Output the (x, y) coordinate of the center of the cell containing the given text.  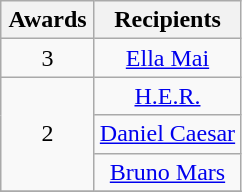
Ella Mai (167, 58)
Awards (48, 20)
Bruno Mars (167, 172)
Daniel Caesar (167, 134)
H.E.R. (167, 96)
Recipients (167, 20)
3 (48, 58)
2 (48, 134)
